Detect which cell encompasses the target text, then output its (x, y) center coordinate. 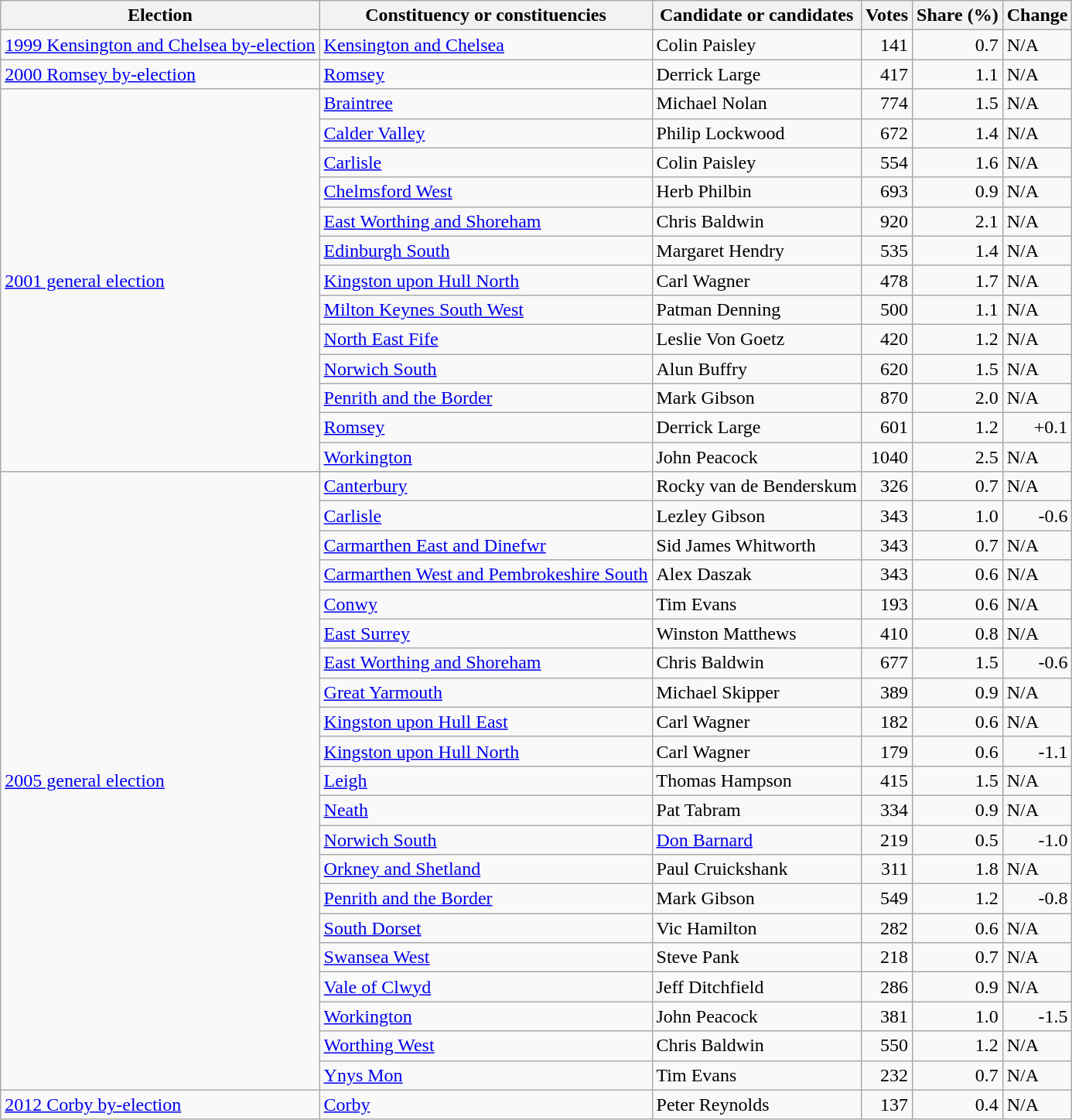
601 (886, 428)
Carmarthen East and Dinefwr (486, 545)
0.5 (958, 839)
-1.5 (1037, 1016)
2.5 (958, 457)
2000 Romsey by-election (160, 74)
182 (886, 722)
334 (886, 810)
+0.1 (1037, 428)
East Surrey (486, 633)
1040 (886, 457)
Corby (486, 1105)
2012 Corby by-election (160, 1105)
193 (886, 604)
417 (886, 74)
0.8 (958, 633)
-0.8 (1037, 899)
Edinburgh South (486, 251)
Orkney and Shetland (486, 869)
389 (886, 692)
-1.1 (1037, 751)
Alun Buffry (756, 369)
Lezley Gibson (756, 516)
179 (886, 751)
219 (886, 839)
Paul Cruickshank (756, 869)
311 (886, 869)
677 (886, 663)
Share (%) (958, 15)
420 (886, 339)
Alex Daszak (756, 575)
Sid James Whitworth (756, 545)
0.4 (958, 1105)
478 (886, 280)
Election (160, 15)
2.0 (958, 398)
Winston Matthews (756, 633)
141 (886, 45)
232 (886, 1075)
Don Barnard (756, 839)
Leigh (486, 780)
282 (886, 928)
535 (886, 251)
Worthing West (486, 1046)
Conwy (486, 604)
North East Fife (486, 339)
Constituency or constituencies (486, 15)
500 (886, 309)
415 (886, 780)
2.1 (958, 221)
Canterbury (486, 487)
Michael Skipper (756, 692)
Carmarthen West and Pembrokeshire South (486, 575)
1999 Kensington and Chelsea by-election (160, 45)
Chelmsford West (486, 192)
Votes (886, 15)
Herb Philbin (756, 192)
549 (886, 899)
1.8 (958, 869)
Margaret Hendry (756, 251)
774 (886, 104)
2001 general election (160, 280)
920 (886, 221)
Milton Keynes South West (486, 309)
Braintree (486, 104)
620 (886, 369)
Calder Valley (486, 133)
Pat Tabram (756, 810)
Candidate or candidates (756, 15)
672 (886, 133)
554 (886, 162)
326 (886, 487)
137 (886, 1105)
Swansea West (486, 958)
381 (886, 1016)
Jeff Ditchfield (756, 987)
1.7 (958, 280)
Great Yarmouth (486, 692)
286 (886, 987)
870 (886, 398)
Vic Hamilton (756, 928)
Leslie Von Goetz (756, 339)
Kingston upon Hull East (486, 722)
-1.0 (1037, 839)
Michael Nolan (756, 104)
693 (886, 192)
2005 general election (160, 781)
Peter Reynolds (756, 1105)
Neath (486, 810)
Ynys Mon (486, 1075)
550 (886, 1046)
218 (886, 958)
1.6 (958, 162)
Kensington and Chelsea (486, 45)
Steve Pank (756, 958)
Philip Lockwood (756, 133)
Rocky van de Benderskum (756, 487)
Change (1037, 15)
Vale of Clwyd (486, 987)
South Dorset (486, 928)
410 (886, 633)
Patman Denning (756, 309)
Thomas Hampson (756, 780)
